Detect which cell encompasses the target text, then output its [X, Y] center coordinate. 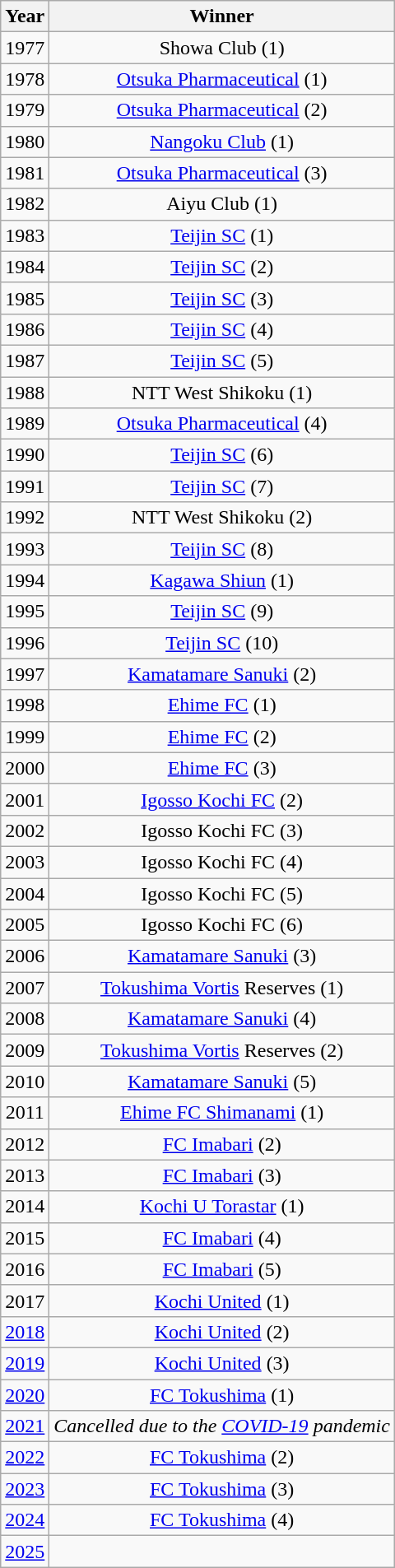
Winner [222, 16]
FC Tokushima (1) [222, 1395]
Igosso Kochi FC (6) [222, 925]
Otsuka Pharmaceutical (3) [222, 173]
FC Imabari (4) [222, 1238]
Tokushima Vortis Reserves (2) [222, 1050]
1983 [25, 235]
Teijin SC (10) [222, 643]
2009 [25, 1050]
Ehime FC (2) [222, 737]
1984 [25, 267]
1979 [25, 110]
1978 [25, 79]
Teijin SC (7) [222, 486]
Cancelled due to the COVID-19 pandemic [222, 1426]
1993 [25, 549]
2016 [25, 1269]
NTT West Shikoku (2) [222, 518]
2003 [25, 862]
1995 [25, 612]
2015 [25, 1238]
2002 [25, 831]
Otsuka Pharmaceutical (2) [222, 110]
2013 [25, 1175]
Tokushima Vortis Reserves (1) [222, 988]
Teijin SC (6) [222, 455]
Showa Club (1) [222, 48]
2006 [25, 956]
1987 [25, 361]
2008 [25, 1019]
1998 [25, 705]
NTT West Shikoku (1) [222, 393]
Kamatamare Sanuki (3) [222, 956]
Kochi United (2) [222, 1332]
2018 [25, 1332]
Teijin SC (9) [222, 612]
2017 [25, 1300]
2022 [25, 1458]
2025 [25, 1552]
2010 [25, 1082]
Kamatamare Sanuki (2) [222, 674]
2004 [25, 893]
Teijin SC (5) [222, 361]
FC Tokushima (2) [222, 1458]
2014 [25, 1207]
FC Imabari (5) [222, 1269]
2012 [25, 1144]
Nangoku Club (1) [222, 142]
Ehime FC (3) [222, 768]
FC Tokushima (4) [222, 1520]
FC Imabari (2) [222, 1144]
2021 [25, 1426]
1980 [25, 142]
Kagawa Shiun (1) [222, 580]
Kamatamare Sanuki (5) [222, 1082]
2024 [25, 1520]
Igosso Kochi FC (4) [222, 862]
1994 [25, 580]
Igosso Kochi FC (2) [222, 799]
Aiyu Club (1) [222, 204]
1999 [25, 737]
1982 [25, 204]
1997 [25, 674]
2019 [25, 1363]
Igosso Kochi FC (3) [222, 831]
Ehime FC (1) [222, 705]
1992 [25, 518]
Teijin SC (3) [222, 298]
Teijin SC (8) [222, 549]
1989 [25, 424]
2023 [25, 1489]
1985 [25, 298]
FC Tokushima (3) [222, 1489]
2011 [25, 1113]
Kochi United (3) [222, 1363]
FC Imabari (3) [222, 1175]
Teijin SC (1) [222, 235]
1996 [25, 643]
Kochi U Torastar (1) [222, 1207]
Year [25, 16]
1991 [25, 486]
Igosso Kochi FC (5) [222, 893]
Kochi United (1) [222, 1300]
Teijin SC (2) [222, 267]
Kamatamare Sanuki (4) [222, 1019]
1977 [25, 48]
Teijin SC (4) [222, 329]
Ehime FC Shimanami (1) [222, 1113]
1981 [25, 173]
2001 [25, 799]
2020 [25, 1395]
2000 [25, 768]
2007 [25, 988]
Otsuka Pharmaceutical (1) [222, 79]
1988 [25, 393]
1986 [25, 329]
1990 [25, 455]
Otsuka Pharmaceutical (4) [222, 424]
2005 [25, 925]
